Locate the cell with the specified text and output its [x, y] center coordinate. 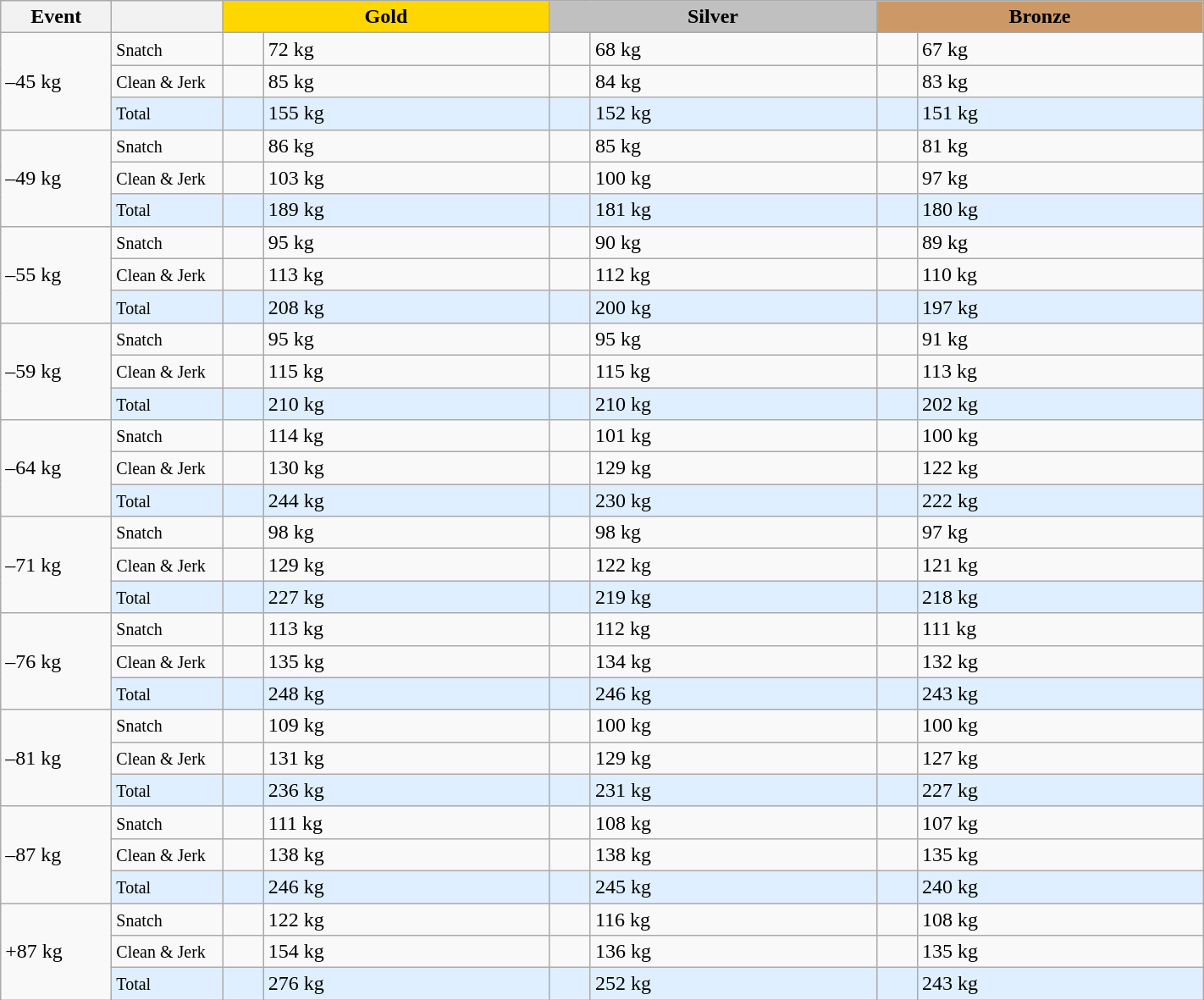
–71 kg [56, 565]
+87 kg [56, 951]
200 kg [733, 307]
84 kg [733, 81]
130 kg [406, 468]
155 kg [406, 113]
231 kg [733, 790]
–81 kg [56, 758]
–55 kg [56, 274]
Event [56, 17]
134 kg [733, 661]
81 kg [1060, 146]
219 kg [733, 597]
202 kg [1060, 404]
127 kg [1060, 758]
116 kg [733, 919]
–76 kg [56, 661]
197 kg [1060, 307]
189 kg [406, 210]
121 kg [1060, 565]
276 kg [406, 984]
222 kg [1060, 500]
152 kg [733, 113]
218 kg [1060, 597]
91 kg [1060, 339]
–49 kg [56, 178]
107 kg [1060, 822]
–64 kg [56, 468]
67 kg [1060, 49]
89 kg [1060, 242]
72 kg [406, 49]
101 kg [733, 436]
Gold [386, 17]
Silver [713, 17]
90 kg [733, 242]
230 kg [733, 500]
248 kg [406, 693]
136 kg [733, 952]
181 kg [733, 210]
154 kg [406, 952]
245 kg [733, 887]
244 kg [406, 500]
236 kg [406, 790]
131 kg [406, 758]
151 kg [1060, 113]
240 kg [1060, 887]
114 kg [406, 436]
–59 kg [56, 371]
110 kg [1060, 274]
–87 kg [56, 854]
252 kg [733, 984]
86 kg [406, 146]
–45 kg [56, 81]
83 kg [1060, 81]
109 kg [406, 726]
103 kg [406, 178]
68 kg [733, 49]
208 kg [406, 307]
Bronze [1040, 17]
180 kg [1060, 210]
132 kg [1060, 661]
